Detect which cell encompasses the target text, then output its [x, y] center coordinate. 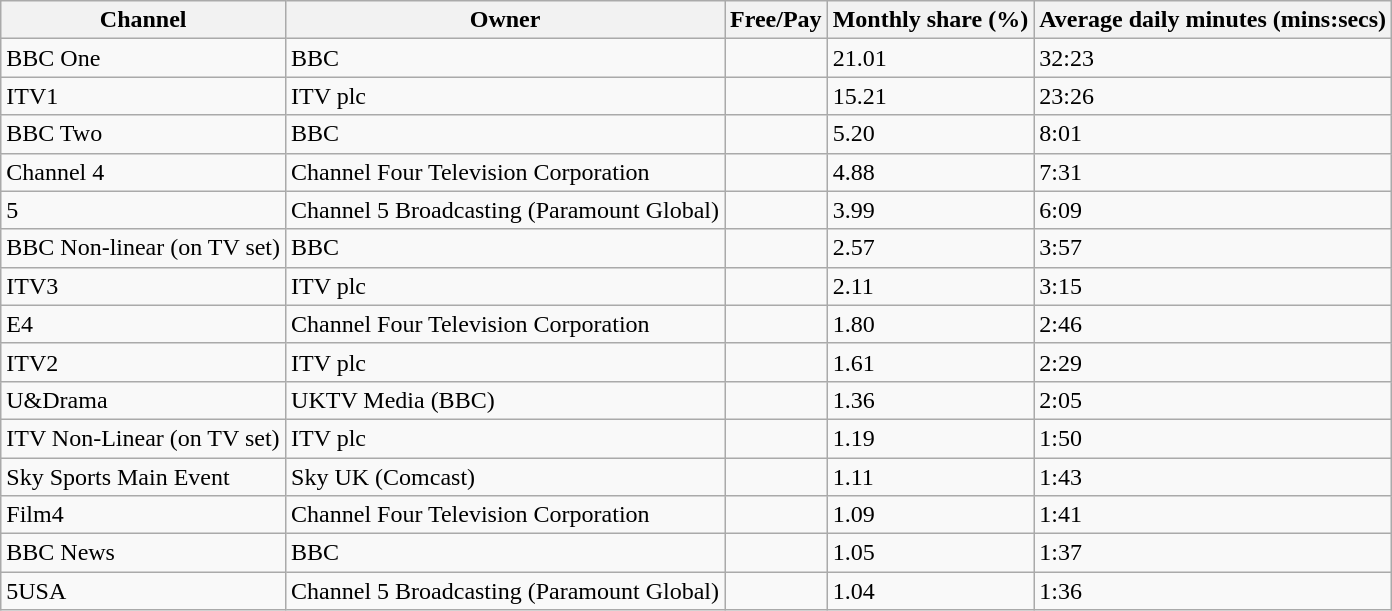
U&Drama [144, 400]
Monthly share (%) [930, 20]
E4 [144, 324]
2:29 [1213, 362]
3:15 [1213, 286]
5.20 [930, 134]
1:43 [1213, 477]
8:01 [1213, 134]
1.61 [930, 362]
1:41 [1213, 515]
5 [144, 210]
6:09 [1213, 210]
Free/Pay [776, 20]
1.05 [930, 553]
1.19 [930, 438]
Average daily minutes (mins:secs) [1213, 20]
1.09 [930, 515]
ITV3 [144, 286]
2.57 [930, 248]
5USA [144, 591]
4.88 [930, 172]
ITV1 [144, 96]
ITV2 [144, 362]
1:36 [1213, 591]
BBC One [144, 58]
Owner [506, 20]
Sky Sports Main Event [144, 477]
1:50 [1213, 438]
23:26 [1213, 96]
1.80 [930, 324]
UKTV Media (BBC) [506, 400]
32:23 [1213, 58]
Sky UK (Comcast) [506, 477]
1.04 [930, 591]
2:46 [1213, 324]
2:05 [1213, 400]
7:31 [1213, 172]
21.01 [930, 58]
1.11 [930, 477]
Channel [144, 20]
15.21 [930, 96]
1:37 [1213, 553]
BBC News [144, 553]
3.99 [930, 210]
ITV Non-Linear (on TV set) [144, 438]
Channel 4 [144, 172]
1.36 [930, 400]
2.11 [930, 286]
3:57 [1213, 248]
BBC Non-linear (on TV set) [144, 248]
BBC Two [144, 134]
Film4 [144, 515]
